Extract the [x, y] coordinate from the center of the cell holding the provided text.  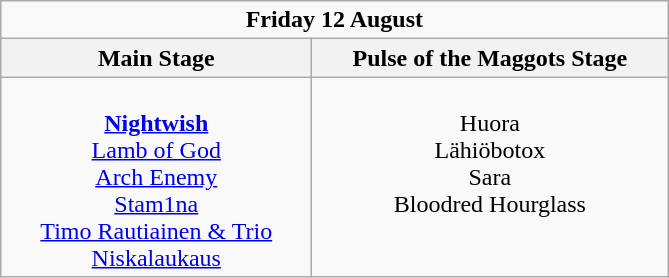
Friday 12 August [334, 20]
Pulse of the Maggots Stage [490, 58]
Main Stage [156, 58]
Nightwish Lamb of God Arch Enemy Stam1na Timo Rautiainen & Trio Niskalaukaus [156, 177]
Huora Lähiöbotox Sara Bloodred Hourglass [490, 177]
